Locate the cell with the specified text and output its (X, Y) center coordinate. 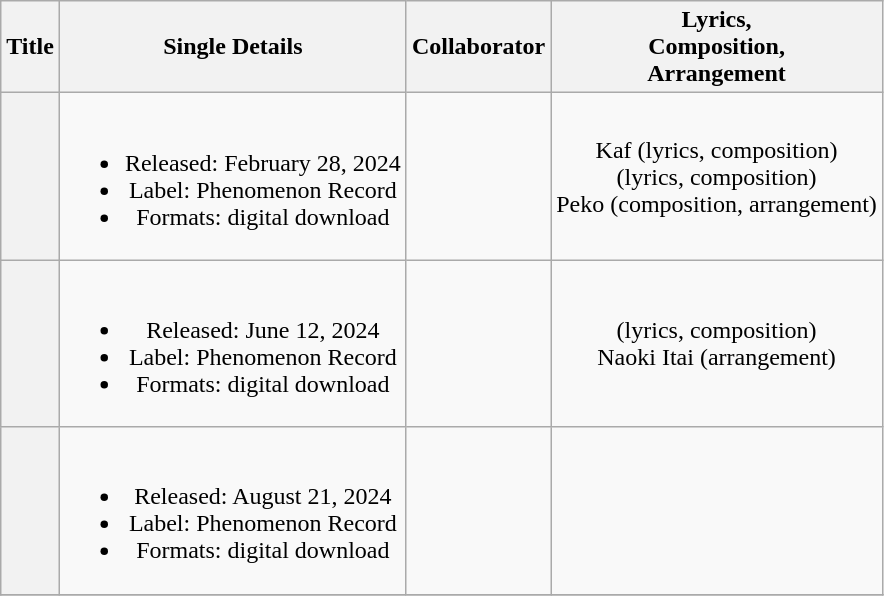
Released: February 28, 2024Label: Phenomenon RecordFormats: digital download (232, 176)
Collaborator (478, 47)
Title (30, 47)
Lyrics, Composition, Arrangement (717, 47)
(lyrics, composition)Naoki Itai (arrangement) (717, 344)
Kaf (lyrics, composition) (lyrics, composition)Peko (composition, arrangement) (717, 176)
Released: August 21, 2024Label: Phenomenon RecordFormats: digital download (232, 510)
Released: June 12, 2024Label: Phenomenon RecordFormats: digital download (232, 344)
Single Details (232, 47)
